Search for the cell housing the specified text and yield its [X, Y] center coordinate. 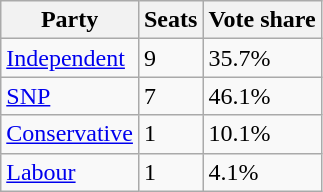
7 [170, 96]
4.1% [262, 172]
Party [70, 20]
9 [170, 58]
Independent [70, 58]
35.7% [262, 58]
SNP [70, 96]
Vote share [262, 20]
Labour [70, 172]
10.1% [262, 134]
46.1% [262, 96]
Conservative [70, 134]
Seats [170, 20]
